Return (x, y) of the center of cell containing provided text 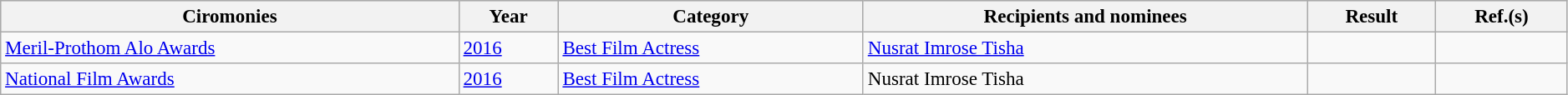
Result (1372, 17)
Recipients and nominees (1084, 17)
Ref.(s) (1502, 17)
Category (710, 17)
Meril-Prothom Alo Awards (230, 48)
Year (508, 17)
National Film Awards (230, 79)
Ciromonies (230, 17)
